From the cell containing the given text, extract its center point as [x, y] coordinate. 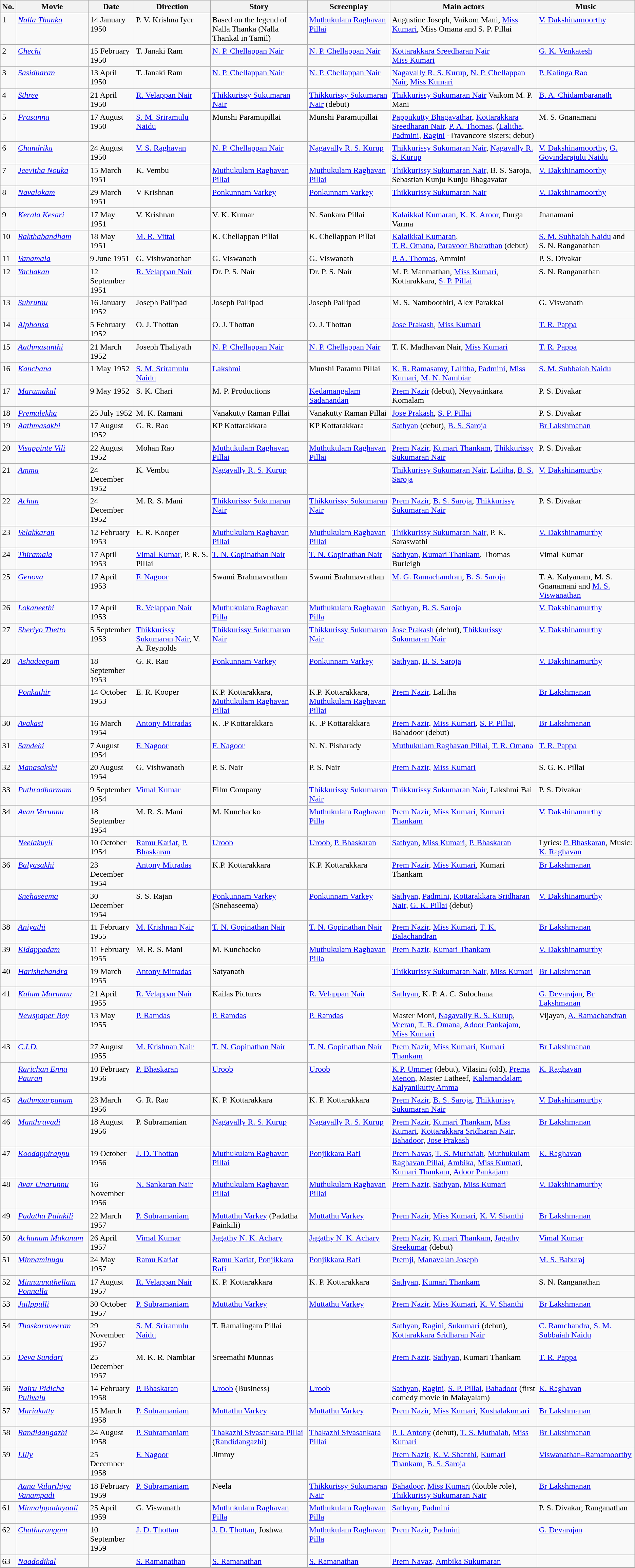
58 [8, 1437]
Mariakutty [52, 1415]
P. Subramanian [172, 1131]
Kidappadam [52, 954]
11 [8, 258]
Yachakan [52, 281]
Sthree [52, 100]
20 August 1954 [111, 772]
62 [8, 1539]
Bahadoor, Miss Kumari (double role), Thikkurissy Sukumaran Nair [463, 1490]
Minnunnathellam Ponnalla [52, 1286]
B. A. Chidambaranath [586, 100]
Aniyathi [52, 932]
Visappinte Vili [52, 452]
Jose Prakash, S. P. Pillai [463, 413]
2 [8, 56]
Prem Nazir, Kumari Thankam, Miss Kumari, Kottarakkara Sridharan Nair, Bahadoor, Jose Prakash [463, 1131]
5 February 1952 [111, 330]
M. P. Manmathan, Miss Kumari, Kottarakkara, S. P. Pillai [463, 281]
59 [8, 1464]
49 [8, 1220]
Prem Nazir, Miss Kumari, S. P. Pillai, Bahadoor (debut) [463, 728]
25 December 1958 [111, 1464]
14 January 1950 [111, 29]
N. Sankara Pillai [349, 219]
Ramu Kariat [172, 1265]
56 [8, 1393]
N. N. Pisharady [349, 750]
30 October 1957 [111, 1309]
Sathyan, Ragini, Sukumari (debut), Kottarakkara Sridharan Nair [463, 1335]
15 February 1950 [111, 56]
M. K. R. Nambiar [172, 1366]
Harishchandra [52, 976]
Jimmy [259, 1464]
Marumakal [52, 395]
Master Moni, Nagavally R. S. Kurup, Veeran, T. R. Omana, Adoor Pankajam, Miss Kumari [463, 1025]
21 April 1950 [111, 100]
55 [8, 1366]
Sreemathi Munnas [259, 1366]
43 [8, 1051]
Achanum Makanum [52, 1242]
Kerala Kesari [52, 219]
21 March 1952 [111, 351]
Sathyan, Kumari Thankam, Thomas Burleigh [463, 559]
Deva Sundari [52, 1366]
C.I.D. [52, 1051]
M. K. Ramani [172, 413]
Aathmasakhi [52, 431]
Prem Nazir, Sathyan, Miss Kumari [463, 1194]
Aana Valarthiya Vanampadi [52, 1490]
5 September 1953 [111, 639]
T. A. Kalyanam, M. S. Gnanamani and M. S. Viswanathan [586, 585]
P. A. Thomas, Ammini [463, 258]
Rakthabandham [52, 241]
Minnaminugu [52, 1265]
Amma [52, 479]
25 December 1957 [111, 1366]
S. M. Subbaiah Naidu and S. N. Ranganathan [586, 241]
9 June 1951 [111, 258]
14 February 1958 [111, 1393]
Pappukutty Bhagavathar, Kottarakkara Sreedharan Nair, P. A. Thomas, (Lalitha, Padmini, Ragini -Travancore sisters; debut) [463, 126]
30 December 1954 [111, 905]
Thikkurissy Sukumaran Nair, Nagavally R. S. Kurup [463, 153]
25 July 1952 [111, 413]
17 August 1957 [111, 1286]
Thikkurissy Sukumaran Nair, V. A. Reynolds [172, 639]
40 [8, 976]
12 [8, 281]
54 [8, 1335]
Premalekha [52, 413]
J. D. Thottan, Joshwa [259, 1539]
Koodappirappu [52, 1163]
16 January 1952 [111, 307]
Thikkurissy Sukumaran Nair, P. K. Saraswathi [463, 537]
Manthravadi [52, 1131]
Jeevitha Nouka [52, 175]
63 [8, 1561]
38 [8, 932]
Prem Navas, T. S. Muthaiah, Muthukulam Raghavan Pillai, Ambika, Miss Kumari, Kumari Thankam, Adoor Pankajam [463, 1163]
Main actors [463, 7]
22 [8, 510]
51 [8, 1265]
V. Krishnan [172, 219]
Ponkunnam Varkey (Snehaseema) [259, 905]
Aathmaarpanam [52, 1105]
M. S. Namboothiri, Alex Parakkal [463, 307]
P. Kalinga Rao [586, 77]
17 August 1950 [111, 126]
18 [8, 413]
3 [8, 77]
Thikkurissy Sukumaran Nair Vaikom M. P. Mani [463, 100]
Date [111, 7]
Ramu Kariat, Ponjikkara Rafi [259, 1265]
Thikkurissy Sukumaran Nair, B. S. Saroja, Sebastian Kunju Kunju Bhagavatar [463, 175]
Nalla Thanka [52, 29]
9 [8, 219]
Kalaikkal Kumaran,T. R. Omana, Paravoor Bharathan (debut) [463, 241]
1 [8, 29]
21 [8, 479]
Rarichan Enna Pauran [52, 1078]
18 August 1956 [111, 1131]
15 March 1951 [111, 175]
Uroob (Business) [259, 1393]
1 May 1952 [111, 374]
18 September 1954 [111, 821]
Screenplay [349, 7]
No. [8, 7]
Satyanath [259, 976]
9 May 1952 [111, 395]
V. K. Kumar [259, 219]
Sathyan, Miss Kumari, P. Bhaskaran [463, 848]
4 [8, 100]
28 [8, 670]
Vijayan, A. Ramachandran [586, 1025]
Navalokam [52, 197]
S. S. Rajan [172, 905]
Achan [52, 510]
24 [8, 559]
25 April 1959 [111, 1513]
Thiramala [52, 559]
S. G. K. Pillai [586, 772]
Ashadeepam [52, 670]
20 [8, 452]
P. S. Divakar, Ranganathan [586, 1513]
M. S. Gnanamani [586, 126]
19 October 1956 [111, 1163]
S. K. Chari [172, 395]
27 [8, 639]
Lilly [52, 1464]
Munshi Paramu Pillai [349, 374]
Nairu Pidicha Pulivalu [52, 1393]
Prem Navaz, Ambika Sukumaran [463, 1561]
Kalaikkal Kumaran, K. K. Aroor, Durga Varma [463, 219]
Kottarakkara Sreedharan NairMiss Kumari [463, 56]
Thikkurissy Sukumaran Nair, Miss Kumari [463, 976]
Manasakshi [52, 772]
Jose Prakash (debut), Thikkurissy Sukumaran Nair [463, 639]
18 September 1953 [111, 670]
P. V. Krishna Iyer [172, 29]
31 [8, 750]
17 August 1952 [111, 431]
Jnanamani [586, 219]
Kedamangalam Sadanandan [349, 395]
Neela [259, 1490]
M. P. Productions [259, 395]
22 March 1957 [111, 1220]
Sathyan (debut), B. S. Saroja [463, 431]
50 [8, 1242]
23 [8, 537]
10 [8, 241]
15 March 1958 [111, 1415]
Joseph Thaliyath [172, 351]
22 August 1952 [111, 452]
26 April 1957 [111, 1242]
13 April 1950 [111, 77]
Jose Prakash, Miss Kumari [463, 330]
K.P. Ummer (debut), Vilasini (old), Prema Menon, Master Latheef, Kalamandalam Kalyanikutty Amma [463, 1078]
10 October 1954 [111, 848]
9 September 1954 [111, 794]
Padatha Painkili [52, 1220]
Nagavally R. S. Kurup, N. P. Chellappan Nair, Miss Kumari [463, 77]
Lakshmi [259, 374]
Thikkurissy Sukumaran Nair, Lalitha, B. S. Saroja [463, 479]
Prem Nazir, Padmini [463, 1539]
32 [8, 772]
Prem Nazir, Miss Kumari, Kushalakumari [463, 1415]
Minnalppadayaali [52, 1513]
Avan Varunnu [52, 821]
16 November 1956 [111, 1194]
14 October 1953 [111, 701]
33 [8, 794]
29 March 1951 [111, 197]
13 May 1955 [111, 1025]
Vanamala [52, 258]
G. Devarajan, Br Lakshmanan [586, 998]
Movie [52, 7]
17 [8, 395]
Ramu Kariat, P. Bhaskaran [172, 848]
30 [8, 728]
V. S. Raghavan [172, 153]
24 August 1958 [111, 1437]
Based on the legend of Nalla Thanka (Nalla Thankal in Tamil) [259, 29]
Sathyan, Padmini, Kottarakkara Sridharan Nair, G. K. Pillai (debut) [463, 905]
Lyrics: P. Bhaskaran, Music: K. Raghavan [586, 848]
Lokaneethi [52, 612]
Sheriyo Thetto [52, 639]
Prem Nazir, Sathyan, Kumari Thankam [463, 1366]
18 May 1951 [111, 241]
Viswanathan–Ramamoorthy [586, 1464]
Chandrika [52, 153]
29 November 1957 [111, 1335]
25 [8, 585]
21 April 1955 [111, 998]
Premji, Manavalan Joseph [463, 1265]
Prem Nazir, Kumari Thankam [463, 954]
48 [8, 1194]
Jailppulli [52, 1309]
57 [8, 1415]
M. S. Baburaj [586, 1265]
Kanchana [52, 374]
Thakazhi Sivasankara Pillai (Randidangazhi) [259, 1437]
Sathyan, Kumari Thankam [463, 1286]
Thakazhi Sivasankara Pillai [349, 1437]
23 March 1956 [111, 1105]
Prem Nazir, Miss Kumari, T. K. Balachandran [463, 932]
61 [8, 1513]
Alphonsa [52, 330]
Newspaper Boy [52, 1025]
G. Vishwanathan [172, 258]
34 [8, 821]
47 [8, 1163]
G. Devarajan [586, 1539]
Uroob, P. Bhaskaran [349, 848]
V. Dakshinamoorthy, G. Govindarajulu Naidu [586, 153]
15 [8, 351]
T. K. Madhavan Nair, Miss Kumari [463, 351]
Thaskaraveeran [52, 1335]
Sathyan, Padmini [463, 1513]
17 May 1951 [111, 219]
10 February 1956 [111, 1078]
12 September 1951 [111, 281]
M. R. Vittal [172, 241]
Balyasakhi [52, 874]
16 March 1954 [111, 728]
G. K. Venkatesh [586, 56]
Avar Unarunnu [52, 1194]
Prem Nazir, Kumari Thankam, Thikkurissy Sukumaran Nair [463, 452]
Ponkathir [52, 701]
45 [8, 1105]
N. Sankaran Nair [172, 1194]
M. G. Ramachandran, B. S. Saroja [463, 585]
Sandehi [52, 750]
Suhruthu [52, 307]
C. Ramchandra, S. M. Subbaiah Naidu [586, 1335]
Chechi [52, 56]
53 [8, 1309]
Film Company [259, 794]
Prem Nazir, Lalitha [463, 701]
16 [8, 374]
Aathmasanthi [52, 351]
14 [8, 330]
12 February 1953 [111, 537]
Kalam Marunnu [52, 998]
Avakasi [52, 728]
Prem Nazir (debut), Neyyatinkara Komalam [463, 395]
T. Ramalingam Pillai [259, 1335]
P. J. Antony (debut), T. S. Muthaiah, Miss Kumari [463, 1437]
8 [8, 197]
5 [8, 126]
Thikkurissy Sukumaran Nair, Lakshmi Bai [463, 794]
Sathyan, Ragini, S. P. Pillai, Bahadoor (first comedy movie in Malayalam) [463, 1393]
Augustine Joseph, Vaikom Mani, Miss Kumari, Miss Omana and S. P. Pillai [463, 29]
41 [8, 998]
7 August 1954 [111, 750]
K. R. Ramasamy, Lalitha, Padmini, Miss Kumari, M. N. Nambiar [463, 374]
7 [8, 175]
Puthradharmam [52, 794]
24 August 1950 [111, 153]
Sasidharan [52, 77]
Randidangazhi [52, 1437]
46 [8, 1131]
Neelakuyil [52, 848]
Story [259, 7]
Snehaseema [52, 905]
Kailas Pictures [259, 998]
10 September 1959 [111, 1539]
Direction [172, 7]
36 [8, 874]
13 [8, 307]
27 August 1955 [111, 1051]
19 [8, 431]
Prasanna [52, 126]
Prem Nazir, K. V. Shanthi, Kumari Thankam, B. S. Saroja [463, 1464]
Prem Nazir, Kumari Thankam, Jagathy Sreekumar (debut) [463, 1242]
52 [8, 1286]
Muthukulam Raghavan Pillai, T. R. Omana [463, 750]
V Krishnan [172, 197]
Genova [52, 585]
6 [8, 153]
Velakkaran [52, 537]
G. Vishwanath [172, 772]
S. M. Subbaiah Naidu [586, 374]
Naadodikal [52, 1561]
Prem Nazir, Miss Kumari [463, 772]
Sathyan, K. P. A. C. Sulochana [463, 998]
26 [8, 612]
23 December 1954 [111, 874]
Vimal Kumar, P. R. S. Pillai [172, 559]
Chathurangam [52, 1539]
Music [586, 7]
19 March 1955 [111, 976]
Mohan Rao [172, 452]
24 May 1957 [111, 1265]
Muttathu Varkey (Padatha Painkili) [259, 1220]
39 [8, 954]
Thikkurissy Sukumaran Nair (debut) [349, 100]
18 February 1959 [111, 1490]
